Determine the (x, y) coordinate at the center of the cell enclosing the given text.  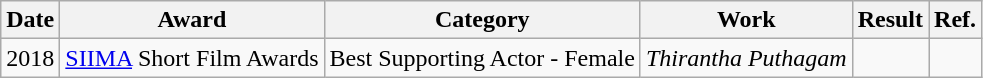
Result (890, 20)
2018 (30, 58)
SIIMA Short Film Awards (192, 58)
Category (482, 20)
Work (746, 20)
Ref. (956, 20)
Date (30, 20)
Thirantha Puthagam (746, 58)
Best Supporting Actor - Female (482, 58)
Award (192, 20)
